Determine the [x, y] coordinate at the center of the cell enclosing the given text.  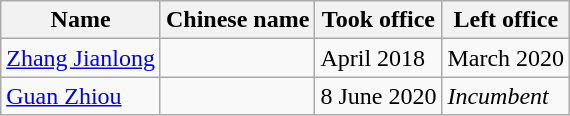
Incumbent [506, 96]
Zhang Jianlong [81, 58]
March 2020 [506, 58]
Took office [378, 20]
April 2018 [378, 58]
Name [81, 20]
Chinese name [237, 20]
8 June 2020 [378, 96]
Guan Zhiou [81, 96]
Left office [506, 20]
